Return the [x, y] coordinate for the center point of the cell that contains the specified text.  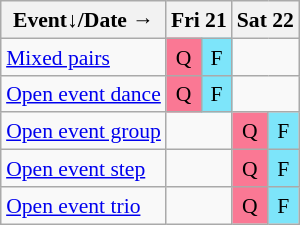
Mixed pairs [84, 56]
Event↓/Date → [84, 20]
Sat 22 [266, 20]
Open event step [84, 168]
Open event dance [84, 94]
Open event group [84, 130]
Fri 21 [199, 20]
Open event trio [84, 204]
